Return (x, y) of the center of cell containing provided text 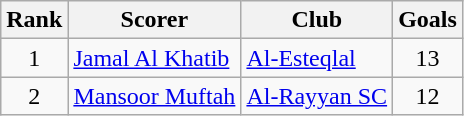
Jamal Al Khatib (154, 58)
Goals (428, 20)
Club (317, 20)
13 (428, 58)
Al-Rayyan SC (317, 96)
Mansoor Muftah (154, 96)
Rank (34, 20)
2 (34, 96)
Scorer (154, 20)
1 (34, 58)
12 (428, 96)
Al-Esteqlal (317, 58)
